Locate the cell with the specified text and output its (x, y) center coordinate. 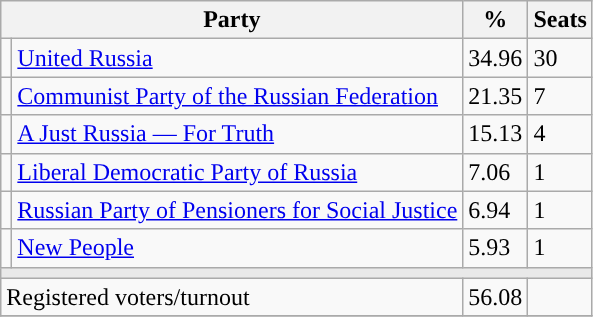
Seats (560, 20)
6.94 (496, 210)
United Russia (238, 58)
7 (560, 96)
34.96 (496, 58)
% (496, 20)
Registered voters/turnout (232, 297)
Liberal Democratic Party of Russia (238, 172)
7.06 (496, 172)
New People (238, 248)
5.93 (496, 248)
15.13 (496, 134)
4 (560, 134)
56.08 (496, 297)
A Just Russia — For Truth (238, 134)
Communist Party of the Russian Federation (238, 96)
30 (560, 58)
Russian Party of Pensioners for Social Justice (238, 210)
21.35 (496, 96)
Party (232, 20)
